Search for the cell housing the specified text and yield its [X, Y] center coordinate. 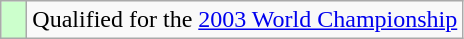
Qualified for the 2003 World Championship [245, 20]
